Identify which cell holds the provided text, then report its (x, y) central coordinate. 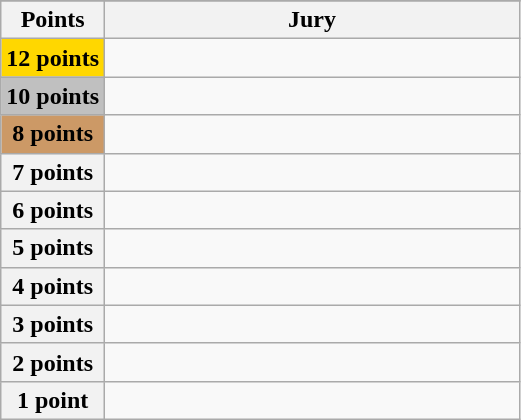
1 point (53, 400)
3 points (53, 324)
12 points (53, 58)
10 points (53, 96)
4 points (53, 286)
2 points (53, 362)
6 points (53, 210)
8 points (53, 134)
Points (53, 20)
7 points (53, 172)
5 points (53, 248)
Jury (312, 20)
